Scan for the cell matching the given text and deliver its [x, y] coordinate at center. 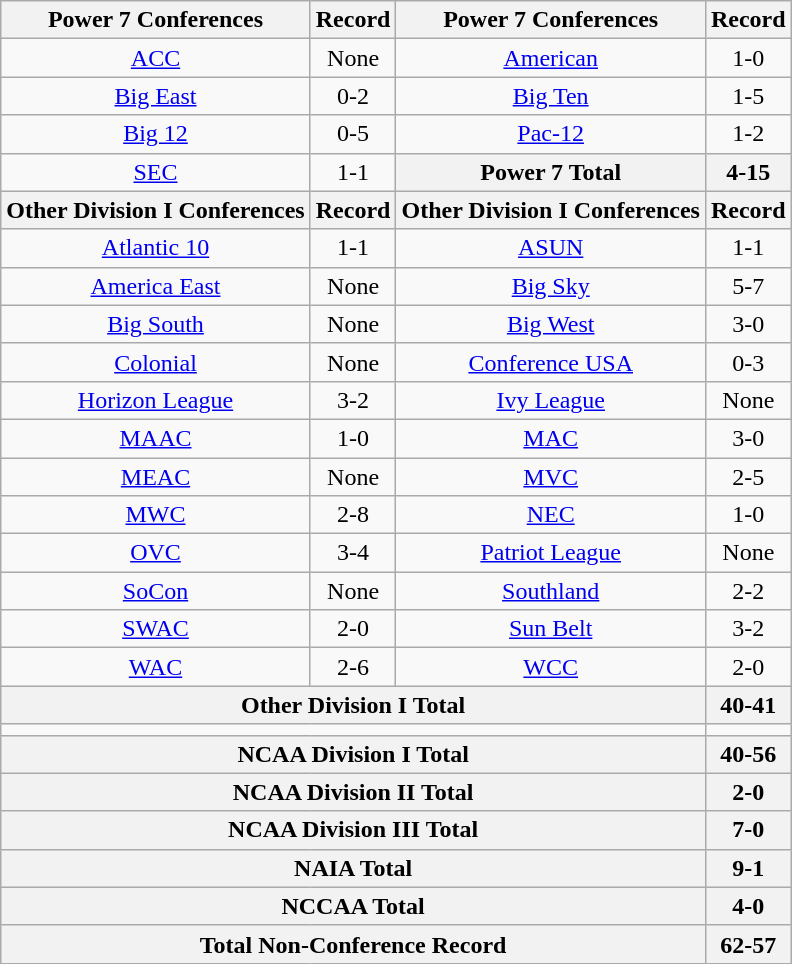
WAC [156, 667]
SEC [156, 172]
MWC [156, 515]
Big South [156, 324]
0-2 [353, 96]
40-41 [748, 705]
Big Sky [550, 286]
2-5 [748, 477]
Horizon League [156, 400]
NCCAA Total [354, 906]
Other Division I Total [354, 705]
MAC [550, 438]
2-2 [748, 591]
1-2 [748, 134]
Pac-12 [550, 134]
Big West [550, 324]
3-4 [353, 553]
Conference USA [550, 362]
4-0 [748, 906]
Patriot League [550, 553]
NEC [550, 515]
ACC [156, 58]
MVC [550, 477]
Ivy League [550, 400]
5-7 [748, 286]
Sun Belt [550, 629]
Big 12 [156, 134]
9-1 [748, 868]
1-5 [748, 96]
40-56 [748, 754]
OVC [156, 553]
Total Non-Conference Record [354, 944]
NAIA Total [354, 868]
Southland [550, 591]
7-0 [748, 830]
WCC [550, 667]
SWAC [156, 629]
SoCon [156, 591]
0-3 [748, 362]
Big Ten [550, 96]
2-6 [353, 667]
62-57 [748, 944]
Atlantic 10 [156, 248]
Colonial [156, 362]
MAAC [156, 438]
ASUN [550, 248]
America East [156, 286]
Big East [156, 96]
2-8 [353, 515]
NCAA Division I Total [354, 754]
Power 7 Total [550, 172]
American [550, 58]
MEAC [156, 477]
NCAA Division III Total [354, 830]
0-5 [353, 134]
NCAA Division II Total [354, 792]
4-15 [748, 172]
